Identify which cell holds the provided text, then report its [x, y] central coordinate. 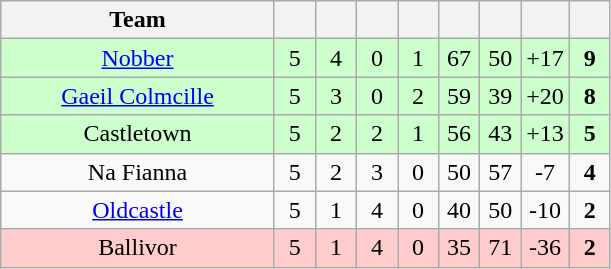
39 [500, 96]
Team [138, 20]
Oldcastle [138, 210]
67 [460, 58]
+17 [546, 58]
8 [590, 96]
Na Fianna [138, 172]
71 [500, 248]
Gaeil Colmcille [138, 96]
9 [590, 58]
Ballivor [138, 248]
57 [500, 172]
40 [460, 210]
Nobber [138, 58]
35 [460, 248]
-7 [546, 172]
Castletown [138, 134]
56 [460, 134]
43 [500, 134]
59 [460, 96]
+13 [546, 134]
-10 [546, 210]
+20 [546, 96]
-36 [546, 248]
